Pinpoint the cell where the given text exists, returning its [X, Y] midpoint coordinate. 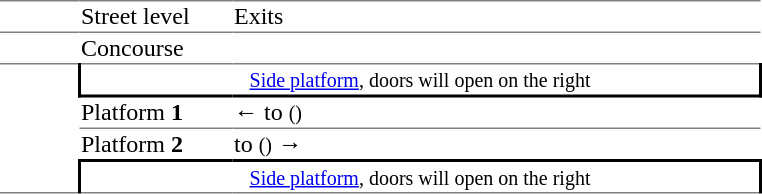
Platform 1 [156, 112]
Exits [496, 17]
Platform 2 [156, 144]
Street level [156, 17]
to () → [496, 144]
Concourse [156, 48]
← to () [496, 112]
